Pinpoint the cell where the given text exists, returning its [x, y] midpoint coordinate. 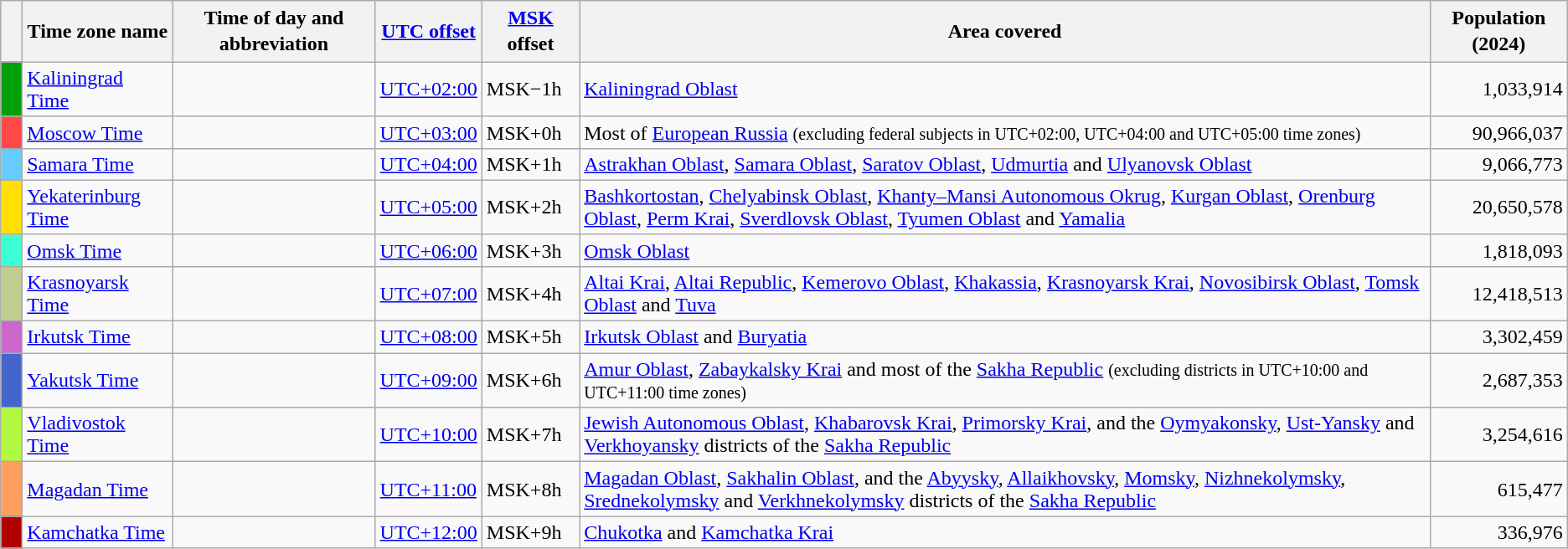
UTC offset [429, 32]
Population (2024) [1498, 32]
9,066,773 [1498, 164]
3,254,616 [1498, 435]
Vladivostok Time [97, 435]
Amur Oblast, Zabaykalsky Krai and most of the Sakha Republic (excluding districts in UTC+10:00 and UTC+11:00 time zones) [1005, 380]
MSK+3h [530, 250]
Omsk Time [97, 250]
615,477 [1498, 489]
Area covered [1005, 32]
MSK−1h [530, 89]
Kaliningrad Oblast [1005, 89]
UTC+05:00 [429, 208]
UTC+07:00 [429, 295]
Altai Krai, Altai Republic, Kemerovo Oblast, Khakassia, Krasnoyarsk Krai, Novosibirsk Oblast, Tomsk Oblast and Tuva [1005, 295]
Kaliningrad Time [97, 89]
Yekaterinburg Time [97, 208]
UTC+06:00 [429, 250]
Krasnoyarsk Time [97, 295]
MSK+7h [530, 435]
2,687,353 [1498, 380]
UTC+04:00 [429, 164]
336,976 [1498, 532]
Astrakhan Oblast, Samara Oblast, Saratov Oblast, Udmurtia and Ulyanovsk Oblast [1005, 164]
MSK+4h [530, 295]
Moscow Time [97, 132]
Chukotka and Kamchatka Krai [1005, 532]
UTC+02:00 [429, 89]
Yakutsk Time [97, 380]
Most of European Russia (excluding federal subjects in UTC+02:00, UTC+04:00 and UTC+05:00 time zones) [1005, 132]
MSK+0h [530, 132]
Irkutsk Oblast and Buryatia [1005, 337]
MSK+2h [530, 208]
Samara Time [97, 164]
MSK+9h [530, 532]
Time zone name [97, 32]
12,418,513 [1498, 295]
90,966,037 [1498, 132]
1,033,914 [1498, 89]
Irkutsk Time [97, 337]
Kamchatka Time [97, 532]
MSK offset [530, 32]
UTC+11:00 [429, 489]
UTC+09:00 [429, 380]
1,818,093 [1498, 250]
MSK+5h [530, 337]
UTC+10:00 [429, 435]
20,650,578 [1498, 208]
Jewish Autonomous Oblast, Khabarovsk Krai, Primorsky Krai, and the Oymyakonsky, Ust-Yansky and Verkhoyansky districts of the Sakha Republic [1005, 435]
Magadan Time [97, 489]
Time of day and abbreviation [274, 32]
UTC+08:00 [429, 337]
3,302,459 [1498, 337]
UTC+03:00 [429, 132]
MSK+6h [530, 380]
Omsk Oblast [1005, 250]
UTC+12:00 [429, 532]
MSK+8h [530, 489]
MSK+1h [530, 164]
